Extract the (x, y) coordinate from the center of the cell holding the provided text.  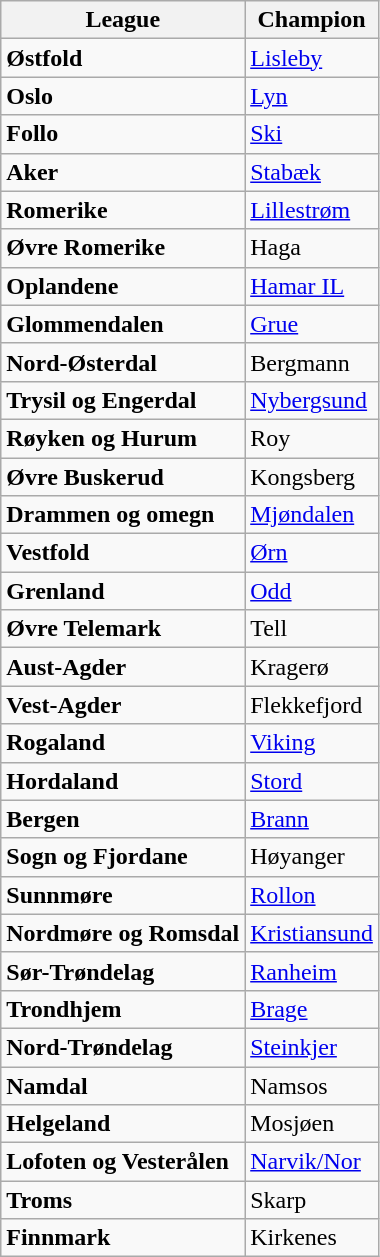
Aker (123, 172)
Trondhjem (123, 1009)
Sunnmøre (123, 895)
Grenland (123, 591)
Nord-Trøndelag (123, 1047)
Øvre Romerike (123, 248)
Romerike (123, 210)
Ski (312, 134)
Champion (312, 20)
Narvik/Nor (312, 1162)
Hordaland (123, 781)
Haga (312, 248)
Bergmann (312, 362)
Stabæk (312, 172)
Nybergsund (312, 400)
Stord (312, 781)
Hamar IL (312, 286)
Vestfold (123, 553)
Nordmøre og Romsdal (123, 933)
Kongsberg (312, 477)
Glommendalen (123, 324)
Mosjøen (312, 1124)
Drammen og omegn (123, 515)
Trysil og Engerdal (123, 400)
Lyn (312, 96)
Ørn (312, 553)
Rogaland (123, 743)
Lofoten og Vesterålen (123, 1162)
Oplandene (123, 286)
Rollon (312, 895)
Kirkenes (312, 1238)
Ranheim (312, 971)
Røyken og Hurum (123, 438)
Bergen (123, 819)
Finnmark (123, 1238)
Sør-Trøndelag (123, 971)
Brage (312, 1009)
Helgeland (123, 1124)
Vest-Agder (123, 705)
Steinkjer (312, 1047)
Aust-Agder (123, 667)
Flekkefjord (312, 705)
Kristiansund (312, 933)
Sogn og Fjordane (123, 857)
Oslo (123, 96)
Skarp (312, 1200)
Namsos (312, 1085)
Tell (312, 629)
Østfold (123, 58)
Øvre Buskerud (123, 477)
Odd (312, 591)
Troms (123, 1200)
Kragerø (312, 667)
Lillestrøm (312, 210)
Roy (312, 438)
League (123, 20)
Lisleby (312, 58)
Viking (312, 743)
Namdal (123, 1085)
Grue (312, 324)
Follo (123, 134)
Høyanger (312, 857)
Brann (312, 819)
Mjøndalen (312, 515)
Øvre Telemark (123, 629)
Nord-Østerdal (123, 362)
